For the text-containing cell, return its midpoint in (X, Y) coordinate format. 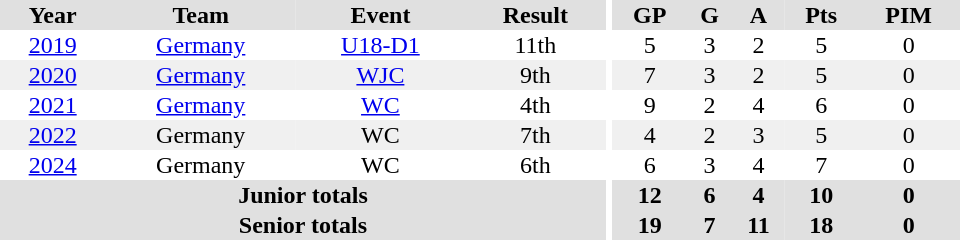
G (710, 15)
9th (536, 75)
Year (52, 15)
11 (758, 225)
6th (536, 165)
4th (536, 105)
9 (650, 105)
U18-D1 (380, 45)
19 (650, 225)
Senior totals (303, 225)
12 (650, 195)
Result (536, 15)
2019 (52, 45)
PIM (908, 15)
Junior totals (303, 195)
18 (821, 225)
7th (536, 135)
Pts (821, 15)
2022 (52, 135)
GP (650, 15)
Team (200, 15)
11th (536, 45)
WJC (380, 75)
Event (380, 15)
2020 (52, 75)
10 (821, 195)
2021 (52, 105)
A (758, 15)
2024 (52, 165)
